Return the (x, y) coordinate for the center point of the cell that contains the specified text.  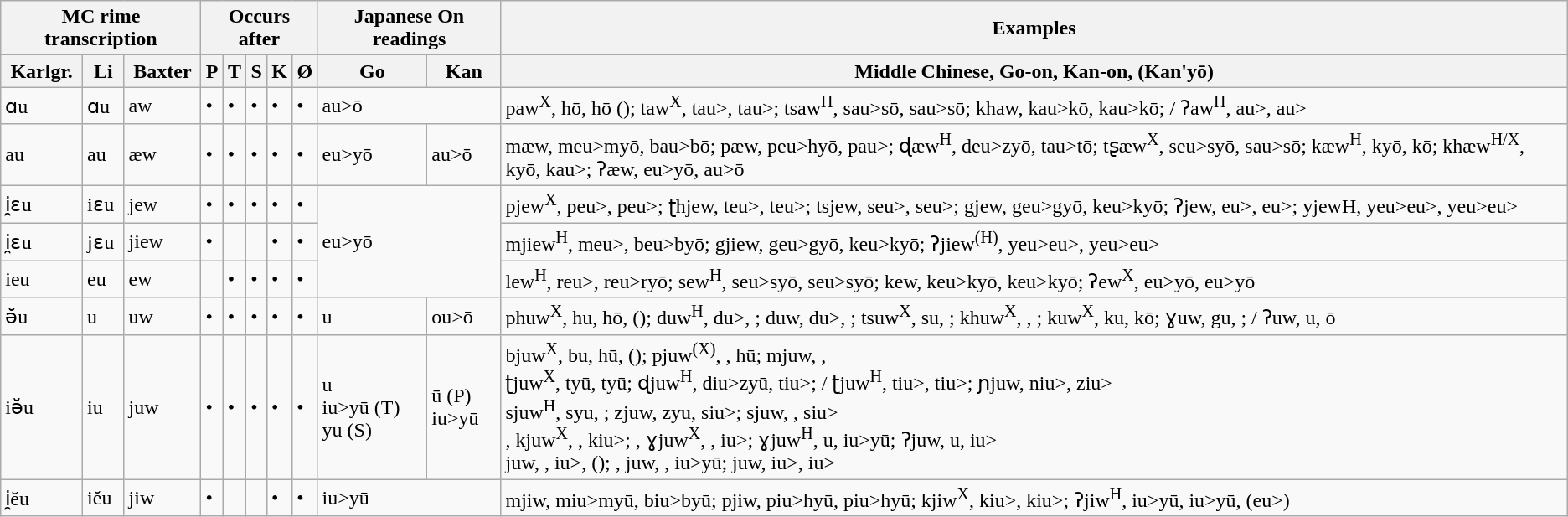
Ø (305, 71)
Go (372, 71)
aw (162, 106)
uw (162, 317)
iu>yū (409, 498)
ieu (42, 280)
K (279, 71)
Kan (464, 71)
pawX, hō, hō (); tawX, tau>, tau>; tsawH, sau>sō, sau>sō; khaw, kau>kō, kau>kō; / ʔawH, au>, au> (1034, 106)
Karlgr. (42, 71)
phuwX, hu, hō, (); duwH, du>, ; duw, du>, ; tsuwX, su, ; khuwX, , ; kuwX, ku, kō; ɣuw, gu, ; / ʔuw, u, ō (1034, 317)
Middle Chinese, Go-on, Kan-on, (Kan'yō) (1034, 71)
mæw, meu>myō, bau>bō; pæw, peu>hyō, pau>; ɖæwH, deu>zyō, tau>tō; tʂæwX, seu>syō, sau>sō; kæwH, kyō, kō; khæwH/X, kyō, kau>; ʔæw, eu>yō, au>ō (1034, 154)
Baxter (162, 71)
juw (162, 407)
iɛu (104, 204)
P (212, 71)
pjewX, peu>, peu>; ʈhjew, teu>, teu>; tsjew, seu>, seu>; gjew, geu>gyō, keu>kyō; ʔjew, eu>, eu>; yjewH, yeu>eu>, yeu>eu> (1034, 204)
mjiw, miu>myū, biu>byū; pjiw, piu>hyū, piu>hyū; kjiwX, kiu>, kiu>; ʔjiwH, iu>yū, iu>yū, (eu>) (1034, 498)
Occurs after (260, 28)
Examples (1034, 28)
jiw (162, 498)
jiew (162, 241)
æw (162, 154)
ū (P)iu>yū (464, 407)
S (256, 71)
i̯ĕu (42, 498)
mjiewH, meu>, beu>byō; gjiew, geu>gyō, keu>kyō; ʔjiew(H), yeu>eu>, yeu>eu> (1034, 241)
ou>ō (464, 317)
jew (162, 204)
eu (104, 280)
iu (104, 407)
lewH, reu>, reu>ryō; sewH, seu>syō, seu>syō; kew, keu>kyō, keu>kyō; ʔewX, eu>yō, eu>yō (1034, 280)
Li (104, 71)
uiu>yū (T)yu (S) (372, 407)
T (235, 71)
MC rime transcription (101, 28)
iĕu (104, 498)
ew (162, 280)
Japanese On readings (409, 28)
iə̆u (42, 407)
jɛu (104, 241)
ə̆u (42, 317)
